Determine the (x, y) coordinate at the center of the cell enclosing the given text.  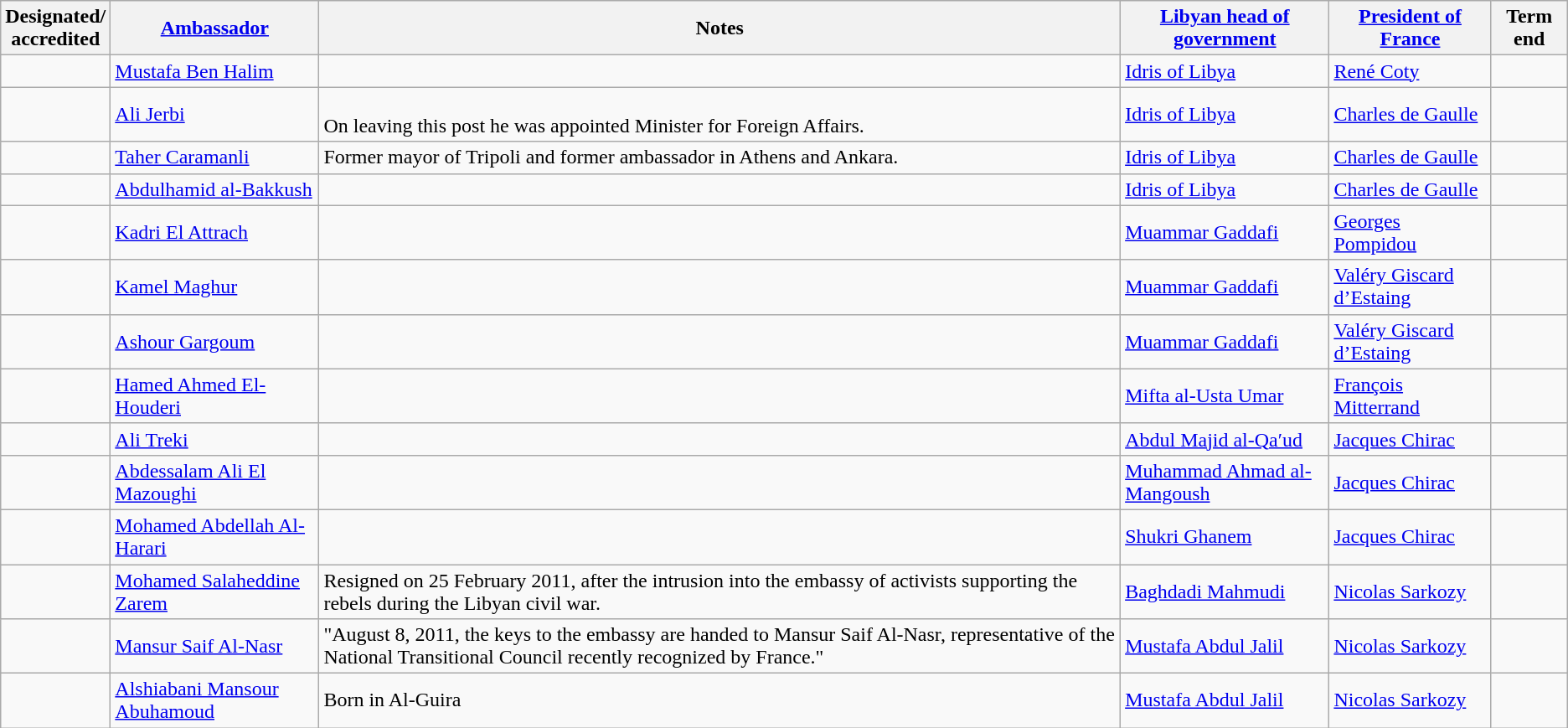
Former mayor of Tripoli and former ambassador in Athens and Ankara. (720, 157)
Ashour Gargoum (214, 342)
François Mitterrand (1411, 395)
Alshiabani Mansour Abuhamoud (214, 700)
Georges Pompidou (1411, 233)
Taher Caramanli (214, 157)
Shukri Ghanem (1225, 536)
Muhammad Ahmad al-Mangoush (1225, 483)
Mustafa Ben Halim (214, 71)
Mansur Saif Al-Nasr (214, 647)
Abdulhamid al-Bakkush (214, 189)
Hamed Ahmed El-Houderi (214, 395)
Ali Treki (214, 439)
Mohamed Salaheddine Zarem (214, 591)
Ali Jerbi (214, 114)
Term end (1529, 28)
René Coty (1411, 71)
Resigned on 25 February 2011, after the intrusion into the embassy of activists supporting the rebels during the Libyan civil war. (720, 591)
Kamel Maghur (214, 287)
Born in Al-Guira (720, 700)
Designated/accredited (55, 28)
Kadri El Attrach (214, 233)
Baghdadi Mahmudi (1225, 591)
Mifta al-Usta Umar (1225, 395)
Mohamed Abdellah Al-Harari (214, 536)
Abdessalam Ali El Mazoughi (214, 483)
Libyan head of government (1225, 28)
On leaving this post he was appointed Minister for Foreign Affairs. (720, 114)
Ambassador (214, 28)
Abdul Majid al-Qa′ud (1225, 439)
Notes (720, 28)
President of France (1411, 28)
